Capture the cell that displays the provided text and extract its (x, y) central coordinate. 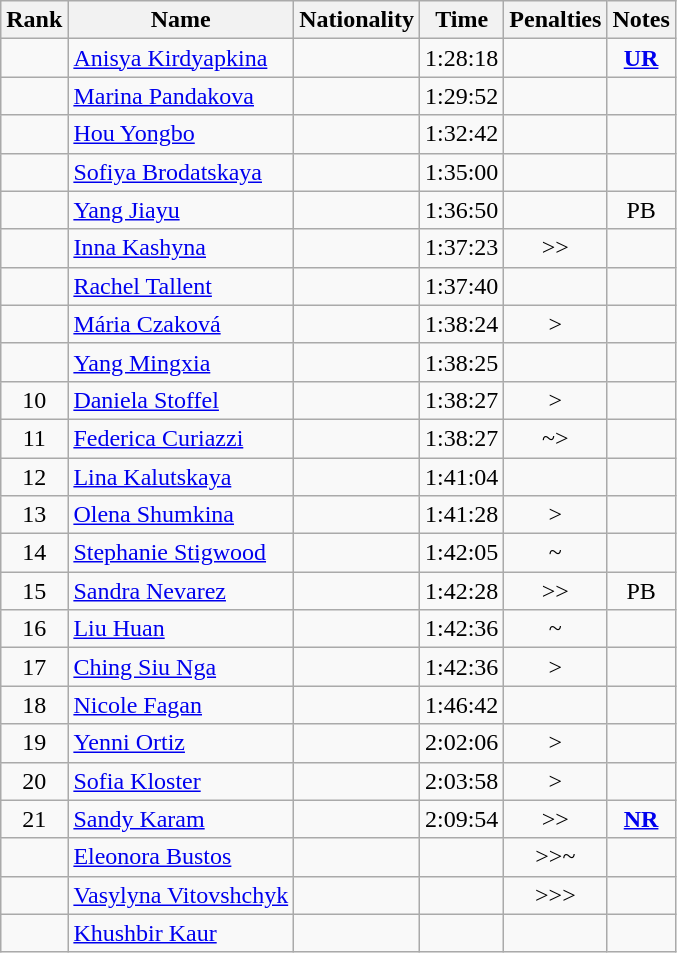
Daniela Stoffel (181, 400)
2:09:54 (461, 819)
1:38:25 (461, 362)
14 (34, 553)
19 (34, 743)
Penalties (556, 20)
UR (641, 58)
Hou Yongbo (181, 134)
Notes (641, 20)
Nicole Fagan (181, 705)
>>> (556, 895)
1:29:52 (461, 96)
Yang Jiayu (181, 210)
20 (34, 781)
NR (641, 819)
~> (556, 438)
Olena Shumkina (181, 515)
11 (34, 438)
Yenni Ortiz (181, 743)
1:46:42 (461, 705)
1:37:23 (461, 248)
17 (34, 667)
1:36:50 (461, 210)
Name (181, 20)
2:02:06 (461, 743)
Marina Pandakova (181, 96)
Vasylyna Vitovshchyk (181, 895)
Ching Siu Nga (181, 667)
Inna Kashyna (181, 248)
1:28:18 (461, 58)
21 (34, 819)
>>~ (556, 857)
1:42:05 (461, 553)
Sofia Kloster (181, 781)
Yang Mingxia (181, 362)
Anisya Kirdyapkina (181, 58)
Rank (34, 20)
12 (34, 477)
18 (34, 705)
Sandra Nevarez (181, 591)
15 (34, 591)
Sofiya Brodatskaya (181, 172)
Federica Curiazzi (181, 438)
1:41:04 (461, 477)
Khushbir Kaur (181, 933)
Lina Kalutskaya (181, 477)
1:42:28 (461, 591)
1:32:42 (461, 134)
10 (34, 400)
13 (34, 515)
Nationality (357, 20)
1:38:24 (461, 324)
1:41:28 (461, 515)
Mária Czaková (181, 324)
1:35:00 (461, 172)
Sandy Karam (181, 819)
Rachel Tallent (181, 286)
1:37:40 (461, 286)
16 (34, 629)
Stephanie Stigwood (181, 553)
Time (461, 20)
Liu Huan (181, 629)
Eleonora Bustos (181, 857)
2:03:58 (461, 781)
